Extract the [X, Y] coordinate from the center of the cell holding the provided text.  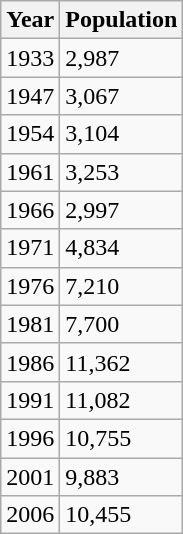
1947 [30, 96]
4,834 [122, 248]
3,067 [122, 96]
1933 [30, 58]
1961 [30, 172]
2,997 [122, 210]
Population [122, 20]
1976 [30, 286]
3,253 [122, 172]
1996 [30, 438]
11,082 [122, 400]
7,700 [122, 324]
1986 [30, 362]
2001 [30, 477]
1991 [30, 400]
1966 [30, 210]
1954 [30, 134]
1971 [30, 248]
7,210 [122, 286]
11,362 [122, 362]
9,883 [122, 477]
2006 [30, 515]
3,104 [122, 134]
10,455 [122, 515]
1981 [30, 324]
10,755 [122, 438]
Year [30, 20]
2,987 [122, 58]
